Extract the [X, Y] coordinate from the center of the cell holding the provided text.  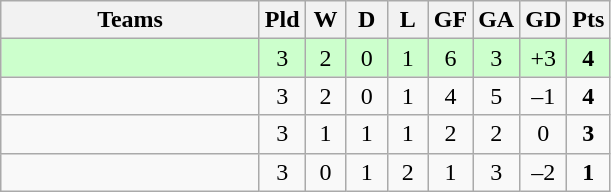
Pld [282, 20]
–2 [544, 172]
Pts [588, 20]
L [408, 20]
6 [450, 58]
+3 [544, 58]
GD [544, 20]
5 [496, 96]
W [326, 20]
GA [496, 20]
D [366, 20]
–1 [544, 96]
GF [450, 20]
Teams [130, 20]
